For the text-containing cell, return its midpoint in (x, y) coordinate format. 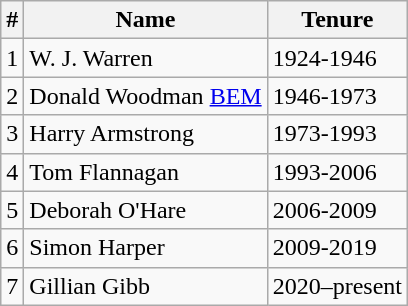
2020–present (337, 286)
1973-1993 (337, 134)
4 (12, 172)
5 (12, 210)
Simon Harper (146, 248)
6 (12, 248)
1946-1973 (337, 96)
Gillian Gibb (146, 286)
Harry Armstrong (146, 134)
2 (12, 96)
# (12, 20)
Tom Flannagan (146, 172)
Deborah O'Hare (146, 210)
1924-1946 (337, 58)
2009-2019 (337, 248)
1993-2006 (337, 172)
2006-2009 (337, 210)
1 (12, 58)
3 (12, 134)
Donald Woodman BEM (146, 96)
7 (12, 286)
Tenure (337, 20)
W. J. Warren (146, 58)
Name (146, 20)
